Locate the cell with the specified text and output its [X, Y] center coordinate. 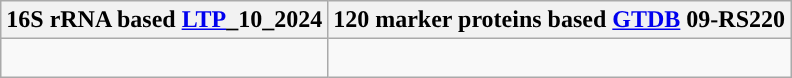
16S rRNA based LTP_10_2024 [164, 20]
120 marker proteins based GTDB 09-RS220 [560, 20]
